Extract the [x, y] coordinate from the center of the cell holding the provided text.  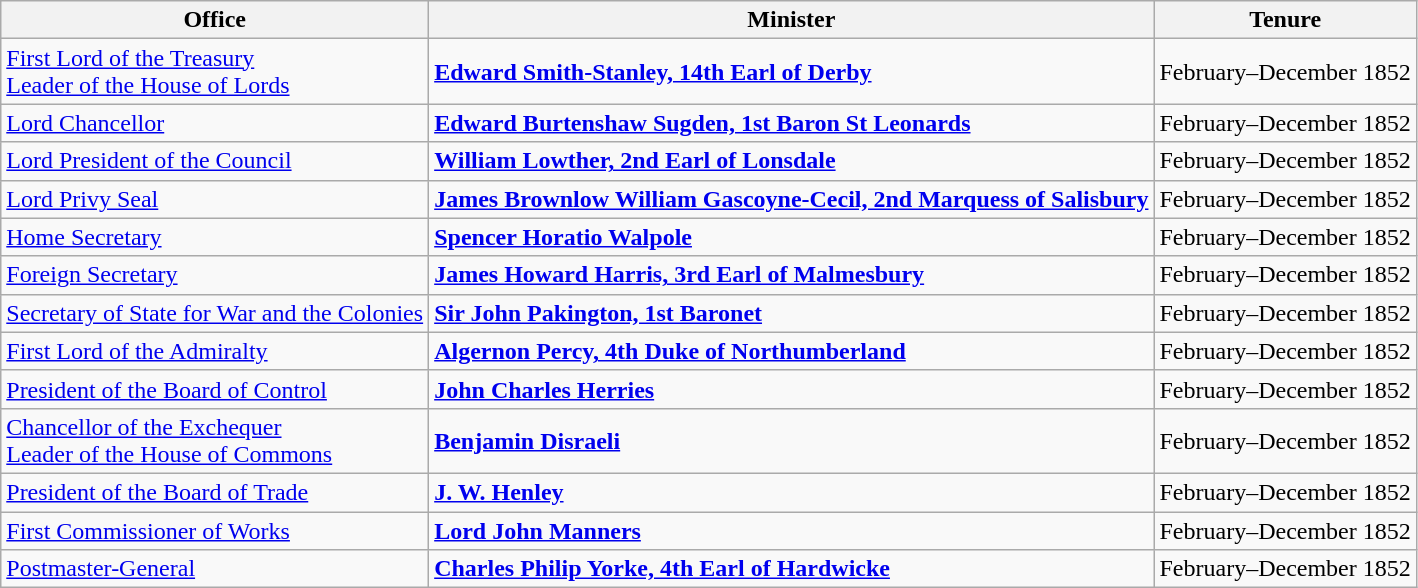
Chancellor of the ExchequerLeader of the House of Commons [215, 440]
Office [215, 20]
First Lord of the Admiralty [215, 351]
Spencer Horatio Walpole [792, 237]
Lord President of the Council [215, 161]
Lord Privy Seal [215, 199]
James Brownlow William Gascoyne-Cecil, 2nd Marquess of Salisbury [792, 199]
Tenure [1285, 20]
J. W. Henley [792, 492]
Benjamin Disraeli [792, 440]
President of the Board of Trade [215, 492]
First Commissioner of Works [215, 531]
William Lowther, 2nd Earl of Lonsdale [792, 161]
Lord Chancellor [215, 123]
Edward Burtenshaw Sugden, 1st Baron St Leonards [792, 123]
Charles Philip Yorke, 4th Earl of Hardwicke [792, 569]
Postmaster-General [215, 569]
Edward Smith-Stanley, 14th Earl of Derby [792, 72]
First Lord of the TreasuryLeader of the House of Lords [215, 72]
Minister [792, 20]
Algernon Percy, 4th Duke of Northumberland [792, 351]
James Howard Harris, 3rd Earl of Malmesbury [792, 275]
Home Secretary [215, 237]
John Charles Herries [792, 389]
Sir John Pakington, 1st Baronet [792, 313]
Foreign Secretary [215, 275]
Secretary of State for War and the Colonies [215, 313]
President of the Board of Control [215, 389]
Lord John Manners [792, 531]
